Detect which cell encompasses the target text, then output its (X, Y) center coordinate. 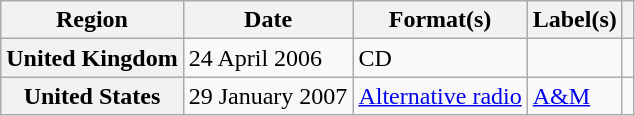
Region (92, 20)
24 April 2006 (268, 58)
Date (268, 20)
United Kingdom (92, 58)
Format(s) (440, 20)
United States (92, 96)
Alternative radio (440, 96)
A&M (574, 96)
CD (440, 58)
29 January 2007 (268, 96)
Label(s) (574, 20)
